Return (X, Y) of the center of cell containing provided text 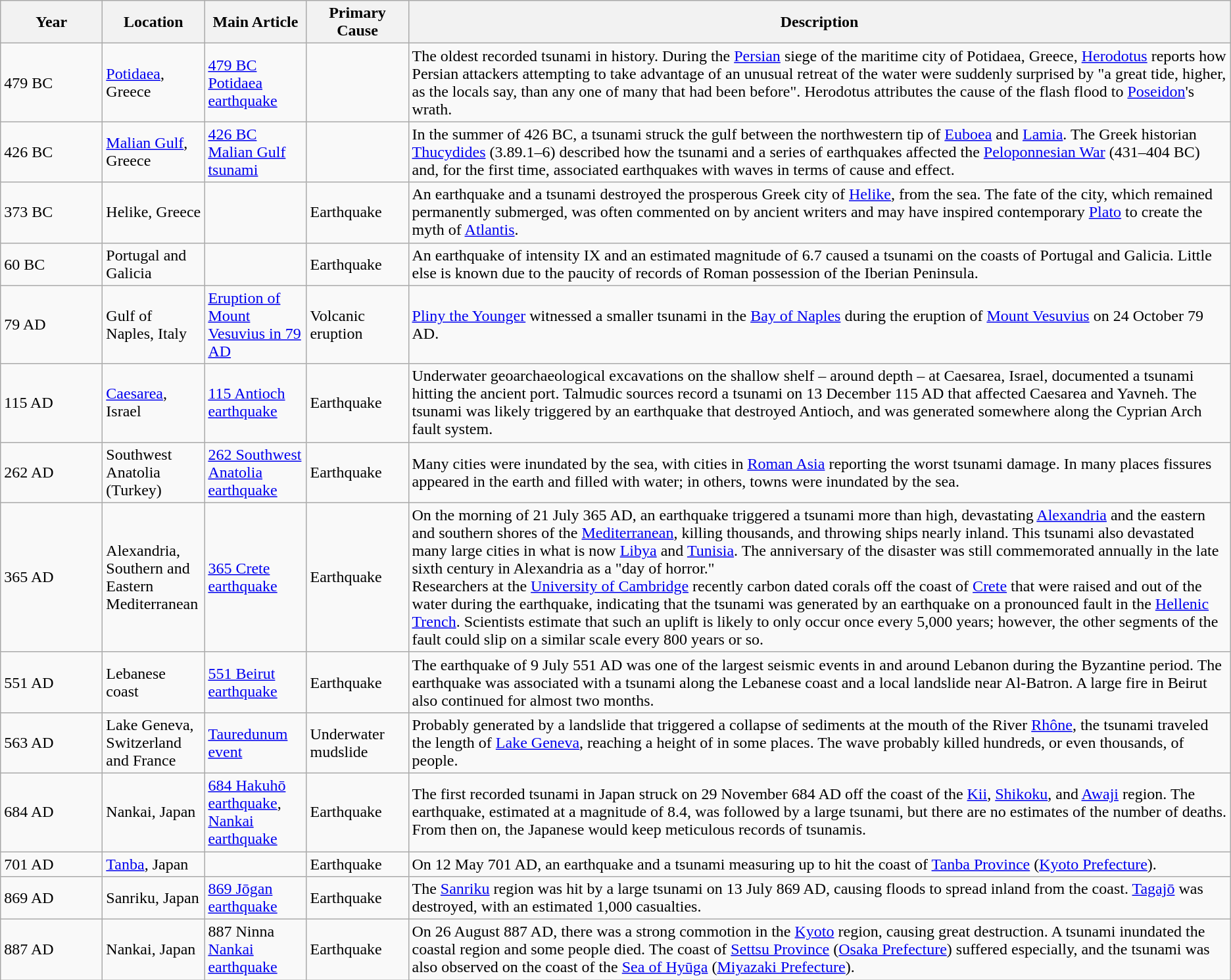
Lebanese coast (154, 682)
365 AD (51, 577)
Location (154, 22)
869 AD (51, 898)
262 Southwest Anatolia earthquake (255, 472)
262 AD (51, 472)
684 AD (51, 812)
479 BC Potidaea earthquake (255, 83)
Tauredunum event (255, 743)
Malian Gulf, Greece (154, 152)
426 BC (51, 152)
Helike, Greece (154, 212)
Sanriku, Japan (154, 898)
Alexandria, Southern and Eastern Mediterranean (154, 577)
373 BC (51, 212)
Caesarea, Israel (154, 403)
Tanba, Japan (154, 864)
426 BC Malian Gulf tsunami (255, 152)
551 AD (51, 682)
Portugal and Galicia (154, 264)
Primary Cause (358, 22)
On 12 May 701 AD, an earthquake and a tsunami measuring up to hit the coast of Tanba Province (Kyoto Prefecture). (819, 864)
115 AD (51, 403)
365 Crete earthquake (255, 577)
869 Jōgan earthquake (255, 898)
Underwater mudslide (358, 743)
Lake Geneva, Switzerland and France (154, 743)
Description (819, 22)
Main Article (255, 22)
563 AD (51, 743)
115 Antioch earthquake (255, 403)
Southwest Anatolia (Turkey) (154, 472)
Potidaea, Greece (154, 83)
Year (51, 22)
887 AD (51, 950)
Pliny the Younger witnessed a smaller tsunami in the Bay of Naples during the eruption of Mount Vesuvius on 24 October 79 AD. (819, 325)
79 AD (51, 325)
479 BC (51, 83)
60 BC (51, 264)
887 Ninna Nankai earthquake (255, 950)
Eruption of Mount Vesuvius in 79 AD (255, 325)
Gulf of Naples, Italy (154, 325)
551 Beirut earthquake (255, 682)
684 Hakuhō earthquake, Nankai earthquake (255, 812)
701 AD (51, 864)
Volcanic eruption (358, 325)
